Determine the (x, y) coordinate at the center of the cell enclosing the given text.  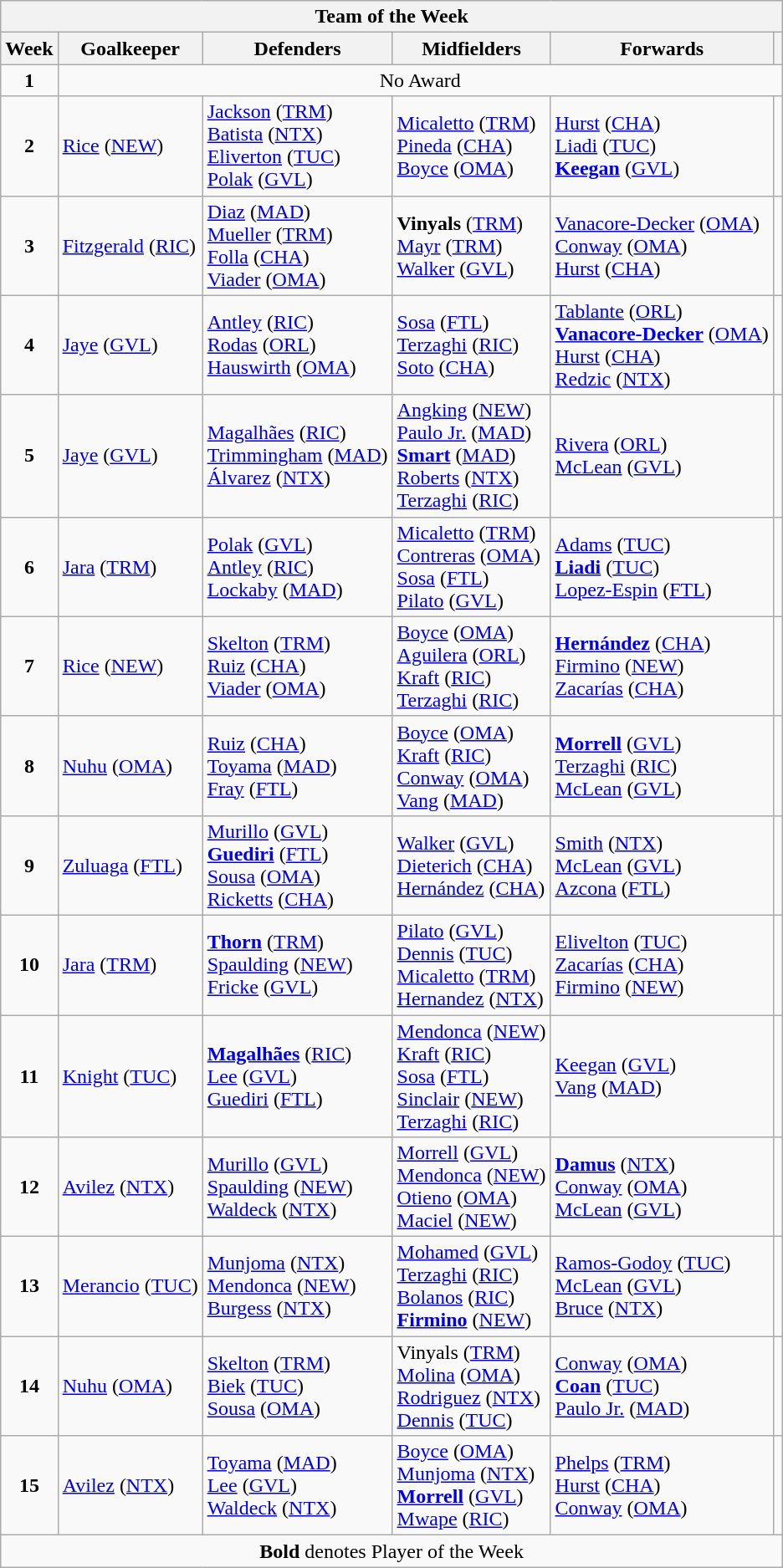
Team of the Week (391, 17)
10 (29, 965)
Sosa (FTL) Terzaghi (RIC) Soto (CHA) (472, 345)
Rivera (ORL) McLean (GVL) (662, 456)
Knight (TUC) (130, 1076)
Morrell (GVL) Terzaghi (RIC) McLean (GVL) (662, 766)
Conway (OMA) Coan (TUC) Paulo Jr. (MAD) (662, 1387)
Keegan (GVL) Vang (MAD) (662, 1076)
Merancio (TUC) (130, 1286)
Pilato (GVL) Dennis (TUC) Micaletto (TRM) Hernandez (NTX) (472, 965)
Boyce (OMA) Aguilera (ORL) Kraft (RIC) Terzaghi (RIC) (472, 666)
3 (29, 246)
Midfielders (472, 49)
Goalkeeper (130, 49)
Zuluaga (FTL) (130, 865)
6 (29, 567)
Magalhães (RIC) Trimmingham (MAD) Álvarez (NTX) (298, 456)
Phelps (TRM) Hurst (CHA) Conway (OMA) (662, 1485)
Thorn (TRM) Spaulding (NEW) Fricke (GVL) (298, 965)
7 (29, 666)
Murillo (GVL) Spaulding (NEW) Waldeck (NTX) (298, 1187)
Forwards (662, 49)
Boyce (OMA) Kraft (RIC) Conway (OMA) Vang (MAD) (472, 766)
Hurst (CHA) Liadi (TUC) Keegan (GVL) (662, 146)
5 (29, 456)
Smith (NTX) McLean (GVL) Azcona (FTL) (662, 865)
Antley (RIC) Rodas (ORL) Hauswirth (OMA) (298, 345)
Elivelton (TUC) Zacarías (CHA) Firmino (NEW) (662, 965)
Mohamed (GVL) Terzaghi (RIC) Bolanos (RIC) Firmino (NEW) (472, 1286)
Adams (TUC) Liadi (TUC) Lopez-Espin (FTL) (662, 567)
1 (29, 80)
Toyama (MAD) Lee (GVL) Waldeck (NTX) (298, 1485)
Ramos-Godoy (TUC) McLean (GVL) Bruce (NTX) (662, 1286)
Diaz (MAD) Mueller (TRM) Folla (CHA) Viader (OMA) (298, 246)
Magalhães (RIC) Lee (GVL) Guediri (FTL) (298, 1076)
Munjoma (NTX) Mendonca (NEW) Burgess (NTX) (298, 1286)
Micaletto (TRM) Contreras (OMA) Sosa (FTL) Pilato (GVL) (472, 567)
Boyce (OMA) Munjoma (NTX) Morrell (GVL) Mwape (RIC) (472, 1485)
Skelton (TRM) Ruiz (CHA) Viader (OMA) (298, 666)
14 (29, 1387)
Fitzgerald (RIC) (130, 246)
Polak (GVL) Antley (RIC) Lockaby (MAD) (298, 567)
Skelton (TRM) Biek (TUC) Sousa (OMA) (298, 1387)
Vinyals (TRM) Molina (OMA) Rodriguez (NTX) Dennis (TUC) (472, 1387)
Vinyals (TRM) Mayr (TRM) Walker (GVL) (472, 246)
No Award (420, 80)
Week (29, 49)
Damus (NTX) Conway (OMA) McLean (GVL) (662, 1187)
2 (29, 146)
Mendonca (NEW) Kraft (RIC) Sosa (FTL) Sinclair (NEW) Terzaghi (RIC) (472, 1076)
Jackson (TRM) Batista (NTX) Eliverton (TUC) Polak (GVL) (298, 146)
15 (29, 1485)
Ruiz (CHA) Toyama (MAD) Fray (FTL) (298, 766)
Vanacore-Decker (OMA) Conway (OMA) Hurst (CHA) (662, 246)
9 (29, 865)
8 (29, 766)
12 (29, 1187)
Hernández (CHA) Firmino (NEW) Zacarías (CHA) (662, 666)
11 (29, 1076)
Bold denotes Player of the Week (391, 1551)
Morrell (GVL) Mendonca (NEW) Otieno (OMA) Maciel (NEW) (472, 1187)
4 (29, 345)
Angking (NEW) Paulo Jr. (MAD) Smart (MAD) Roberts (NTX) Terzaghi (RIC) (472, 456)
Murillo (GVL) Guediri (FTL) Sousa (OMA) Ricketts (CHA) (298, 865)
Walker (GVL) Dieterich (CHA) Hernández (CHA) (472, 865)
Tablante (ORL) Vanacore-Decker (OMA) Hurst (CHA) Redzic (NTX) (662, 345)
Micaletto (TRM) Pineda (CHA) Boyce (OMA) (472, 146)
Defenders (298, 49)
13 (29, 1286)
